Capture the cell that displays the provided text and extract its (X, Y) central coordinate. 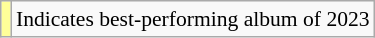
Indicates best-performing album of 2023 (193, 19)
